Return the (X, Y) coordinate for the center point of the cell that contains the specified text.  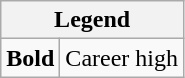
Career high (122, 58)
Legend (92, 20)
Bold (30, 58)
